Identify which cell holds the provided text, then report its (x, y) central coordinate. 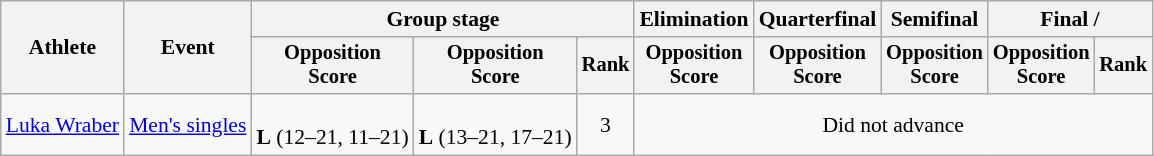
Did not advance (893, 124)
Men's singles (188, 124)
Final / (1070, 19)
Group stage (442, 19)
Semifinal (934, 19)
Athlete (62, 48)
3 (606, 124)
Elimination (694, 19)
Luka Wraber (62, 124)
L (12–21, 11–21) (332, 124)
L (13–21, 17–21) (496, 124)
Quarterfinal (818, 19)
Event (188, 48)
